Scan for the cell matching the given text and deliver its [x, y] coordinate at center. 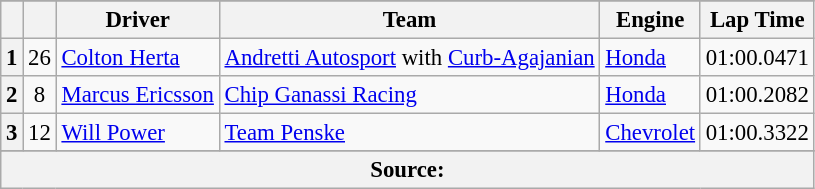
8 [40, 95]
Marcus Ericsson [138, 95]
Chevrolet [650, 133]
Lap Time [757, 20]
Team Penske [410, 133]
3 [12, 133]
01:00.3322 [757, 133]
2 [12, 95]
Colton Herta [138, 58]
Engine [650, 20]
Andretti Autosport with Curb-Agajanian [410, 58]
01:00.2082 [757, 95]
Source: [408, 170]
Will Power [138, 133]
Chip Ganassi Racing [410, 95]
Team [410, 20]
Driver [138, 20]
26 [40, 58]
1 [12, 58]
01:00.0471 [757, 58]
12 [40, 133]
